Output the (x, y) coordinate of the center of the cell containing the given text.  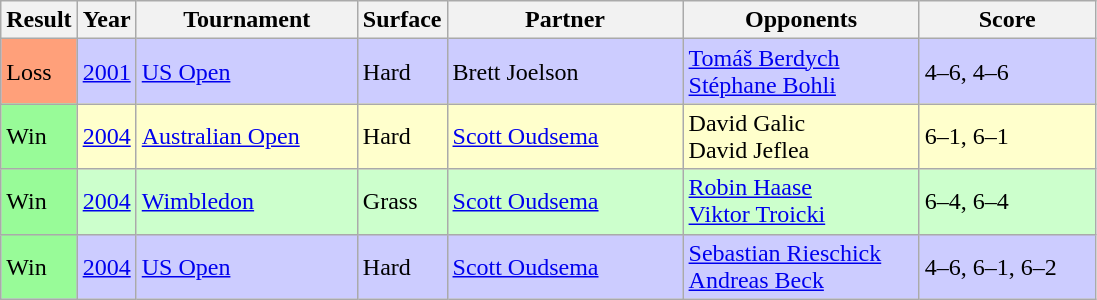
David Galic David Jeflea (801, 136)
2001 (106, 72)
4–6, 4–6 (1007, 72)
Grass (402, 202)
Australian Open (246, 136)
Robin Haase Viktor Troicki (801, 202)
Wimbledon (246, 202)
Result (39, 20)
Partner (565, 20)
Tournament (246, 20)
Brett Joelson (565, 72)
6–4, 6–4 (1007, 202)
Loss (39, 72)
4–6, 6–1, 6–2 (1007, 266)
Opponents (801, 20)
Year (106, 20)
Score (1007, 20)
Surface (402, 20)
6–1, 6–1 (1007, 136)
Tomáš Berdych Stéphane Bohli (801, 72)
Sebastian Rieschick Andreas Beck (801, 266)
